Find where the given text appears and provide that cell's center as [x, y] coordinate. 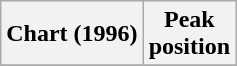
Chart (1996) [72, 34]
Peakposition [189, 34]
